Extract the [x, y] coordinate from the center of the cell holding the provided text.  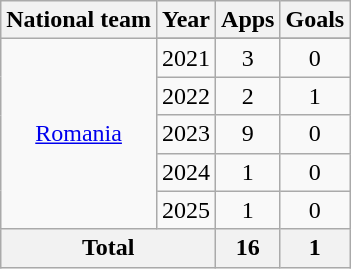
9 [248, 134]
2021 [186, 58]
2 [248, 96]
3 [248, 58]
Total [108, 248]
16 [248, 248]
National team [79, 20]
Romania [79, 134]
Goals [315, 20]
2023 [186, 134]
Apps [248, 20]
2024 [186, 172]
2025 [186, 210]
Year [186, 20]
2022 [186, 96]
